Determine the (X, Y) coordinate at the center of the cell enclosing the given text.  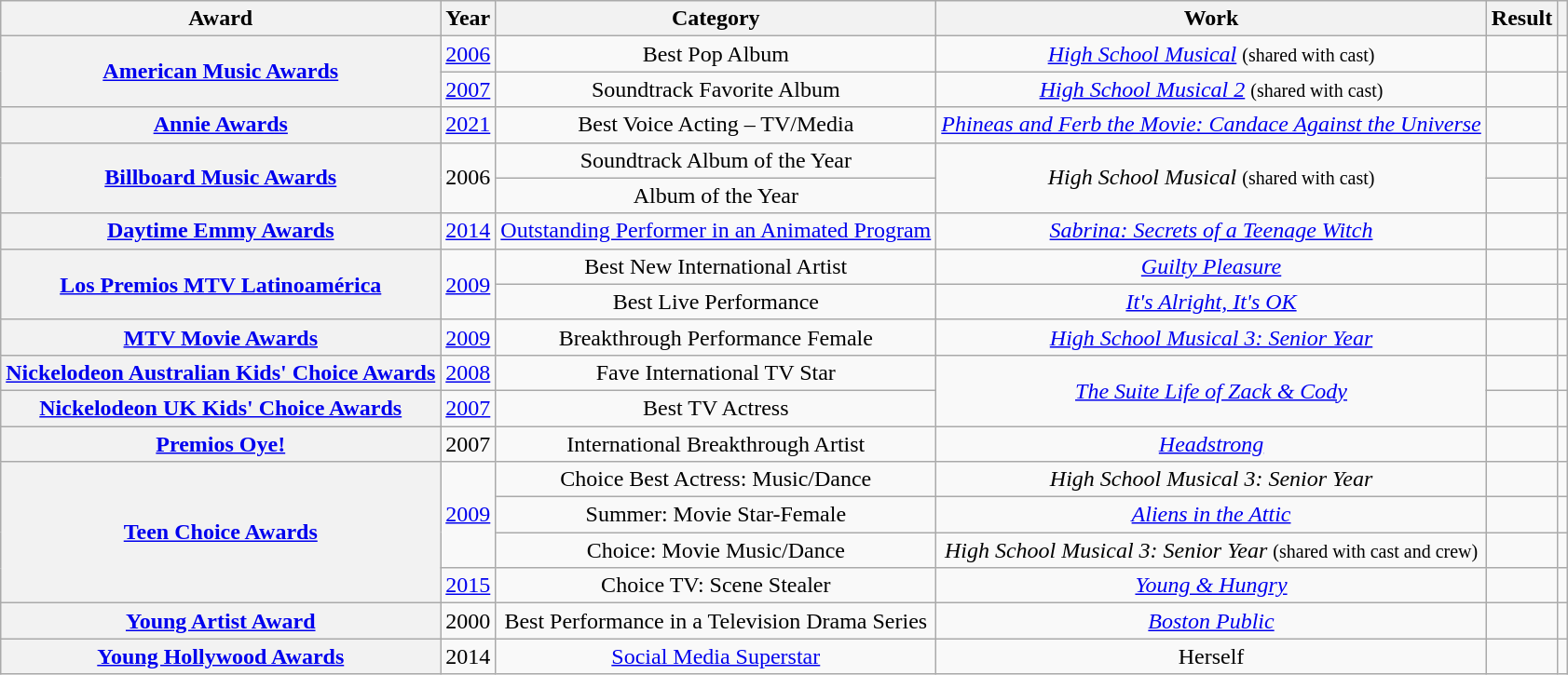
High School Musical 2 (shared with cast) (1211, 89)
High School Musical 3: Senior Year (shared with cast and crew) (1211, 550)
Young Artist Award (221, 621)
Teen Choice Awards (221, 533)
Social Media Superstar (716, 656)
Los Premios MTV Latinoamérica (221, 284)
Nickelodeon Australian Kids' Choice Awards (221, 372)
Outstanding Performer in an Animated Program (716, 231)
Award (221, 19)
Young Hollywood Awards (221, 656)
Choice: Movie Music/Dance (716, 550)
Guilty Pleasure (1211, 266)
Work (1211, 19)
Boston Public (1211, 621)
MTV Movie Awards (221, 337)
Result (1521, 19)
Choice TV: Scene Stealer (716, 586)
Fave International TV Star (716, 372)
Best Performance in a Television Drama Series (716, 621)
American Music Awards (221, 72)
Summer: Movie Star-Female (716, 515)
Best New International Artist (716, 266)
Nickelodeon UK Kids' Choice Awards (221, 408)
Annie Awards (221, 125)
Best Pop Album (716, 54)
Herself (1211, 656)
International Breakthrough Artist (716, 444)
2008 (468, 372)
2021 (468, 125)
Young & Hungry (1211, 586)
Best Voice Acting – TV/Media (716, 125)
Soundtrack Album of the Year (716, 160)
It's Alright, It's OK (1211, 302)
Premios Oye! (221, 444)
Daytime Emmy Awards (221, 231)
Choice Best Actress: Music/Dance (716, 479)
Best TV Actress (716, 408)
2000 (468, 621)
Year (468, 19)
Category (716, 19)
Billboard Music Awards (221, 178)
Album of the Year (716, 196)
The Suite Life of Zack & Cody (1211, 390)
Sabrina: Secrets of a Teenage Witch (1211, 231)
Breakthrough Performance Female (716, 337)
Soundtrack Favorite Album (716, 89)
2015 (468, 586)
Headstrong (1211, 444)
Best Live Performance (716, 302)
Phineas and Ferb the Movie: Candace Against the Universe (1211, 125)
Aliens in the Attic (1211, 515)
